Capture the cell that displays the provided text and extract its [X, Y] central coordinate. 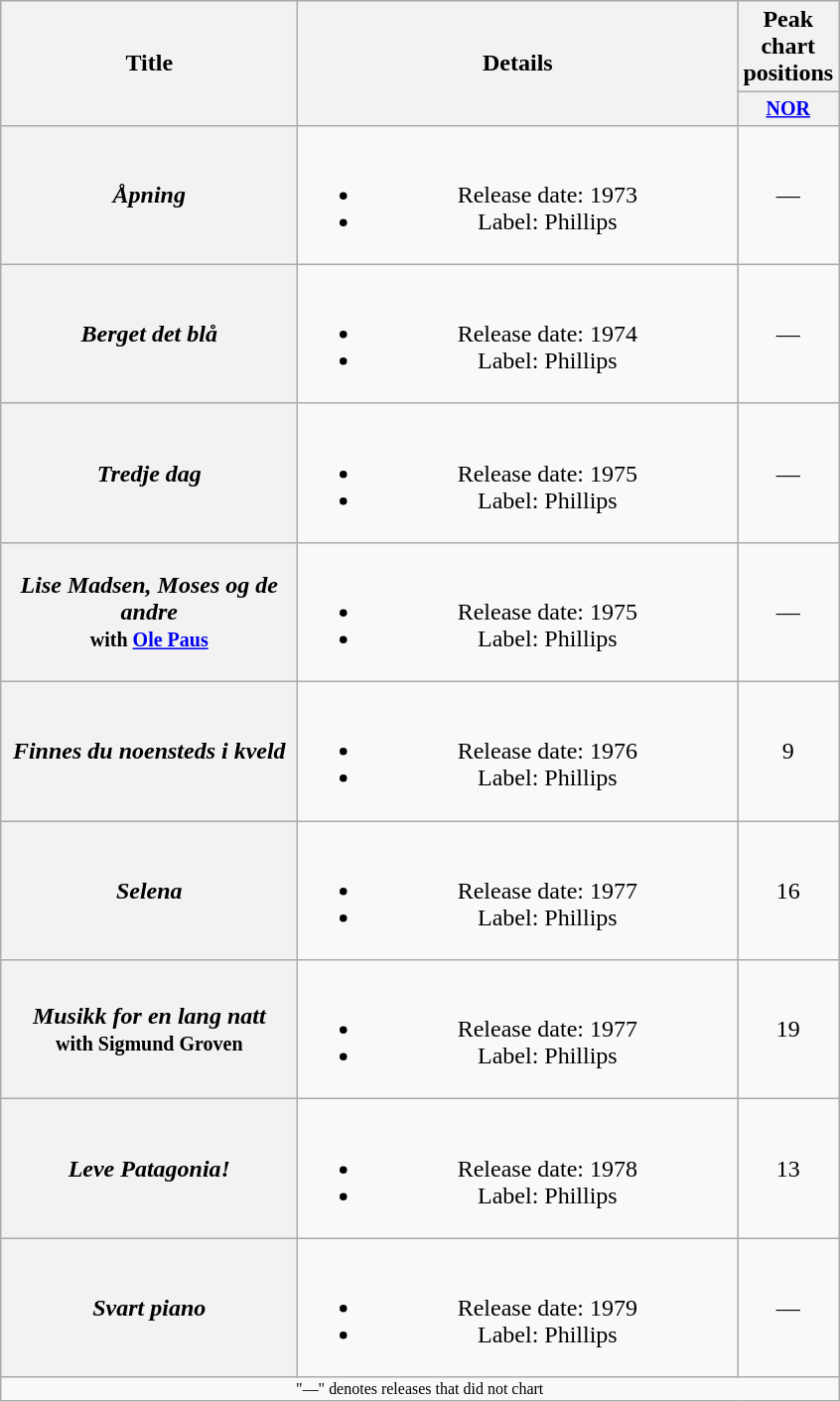
Release date: 1973Label: Phillips [518, 195]
19 [788, 1030]
Berget det blå [149, 334]
Lise Madsen, Moses og de andre with Ole Paus [149, 612]
13 [788, 1169]
Peak chart positions [788, 47]
Åpning [149, 195]
Release date: 1979Label: Phillips [518, 1308]
Tredje dag [149, 473]
NOR [788, 109]
Details [518, 64]
Musikk for en lang natt with Sigmund Groven [149, 1030]
16 [788, 891]
Release date: 1978Label: Phillips [518, 1169]
Finnes du noensteds i kveld [149, 752]
"—" denotes releases that did not chart [420, 1389]
9 [788, 752]
Leve Patagonia! [149, 1169]
Release date: 1974Label: Phillips [518, 334]
Svart piano [149, 1308]
Selena [149, 891]
Title [149, 64]
Release date: 1976Label: Phillips [518, 752]
